Detect which cell encompasses the target text, then output its [x, y] center coordinate. 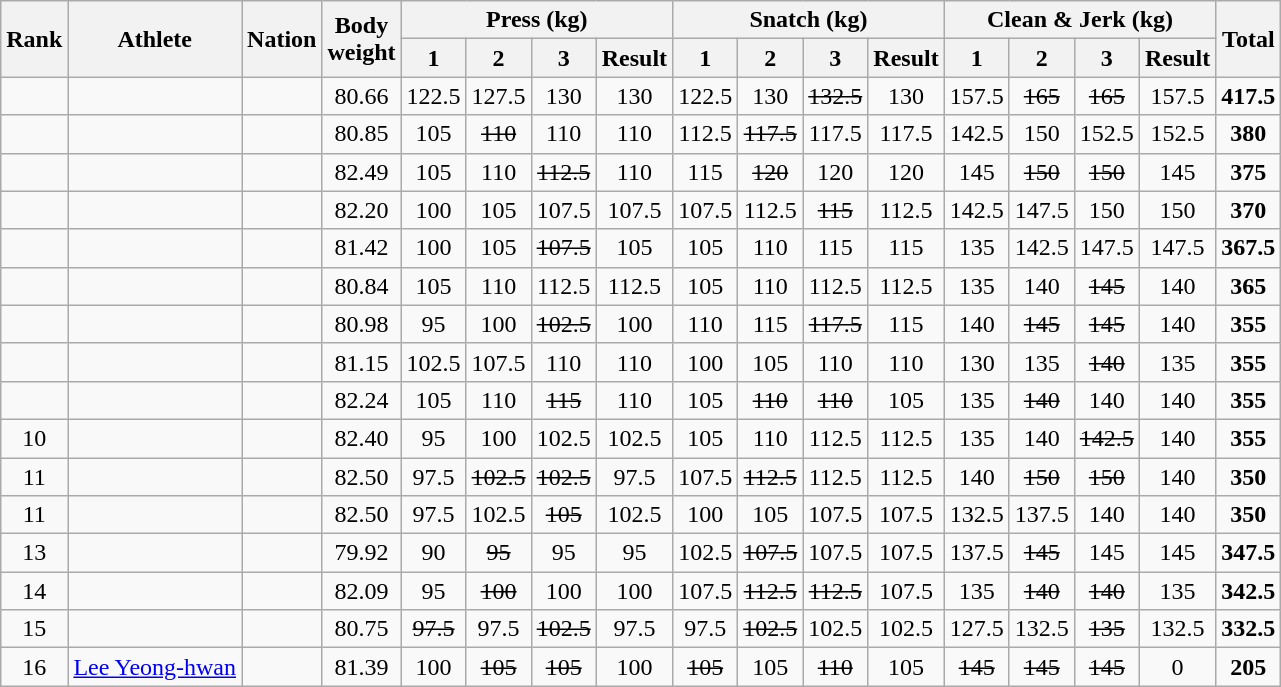
Press (kg) [537, 20]
332.5 [1248, 629]
Total [1248, 39]
Lee Yeong-hwan [155, 667]
81.39 [362, 667]
Clean & Jerk (kg) [1080, 20]
15 [34, 629]
13 [34, 553]
82.49 [362, 172]
Nation [282, 39]
Athlete [155, 39]
81.42 [362, 248]
347.5 [1248, 553]
82.40 [362, 438]
0 [1177, 667]
375 [1248, 172]
370 [1248, 210]
82.20 [362, 210]
342.5 [1248, 591]
80.84 [362, 286]
367.5 [1248, 248]
80.66 [362, 96]
90 [434, 553]
16 [34, 667]
Rank [34, 39]
380 [1248, 134]
205 [1248, 667]
81.15 [362, 362]
80.98 [362, 324]
10 [34, 438]
Snatch (kg) [809, 20]
Bodyweight [362, 39]
82.24 [362, 400]
80.75 [362, 629]
14 [34, 591]
80.85 [362, 134]
79.92 [362, 553]
82.09 [362, 591]
417.5 [1248, 96]
365 [1248, 286]
